Return [x, y] of the center of cell containing provided text 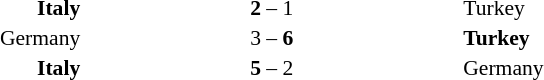
3 – 6 [272, 38]
